For the text-containing cell, return its midpoint in (X, Y) coordinate format. 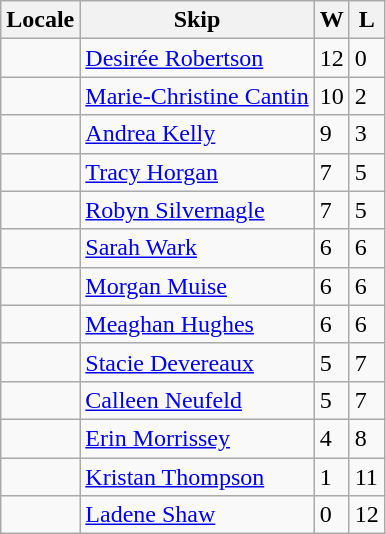
8 (366, 438)
Andrea Kelly (197, 134)
Erin Morrissey (197, 438)
2 (366, 96)
Ladene Shaw (197, 515)
Sarah Wark (197, 248)
Stacie Devereaux (197, 362)
9 (332, 134)
Kristan Thompson (197, 477)
10 (332, 96)
1 (332, 477)
W (332, 20)
4 (332, 438)
Marie-Christine Cantin (197, 96)
Locale (40, 20)
Robyn Silvernagle (197, 210)
Calleen Neufeld (197, 400)
3 (366, 134)
Skip (197, 20)
Desirée Robertson (197, 58)
Morgan Muise (197, 286)
11 (366, 477)
Tracy Horgan (197, 172)
L (366, 20)
Meaghan Hughes (197, 324)
